Extract the (x, y) coordinate from the center of the cell holding the provided text.  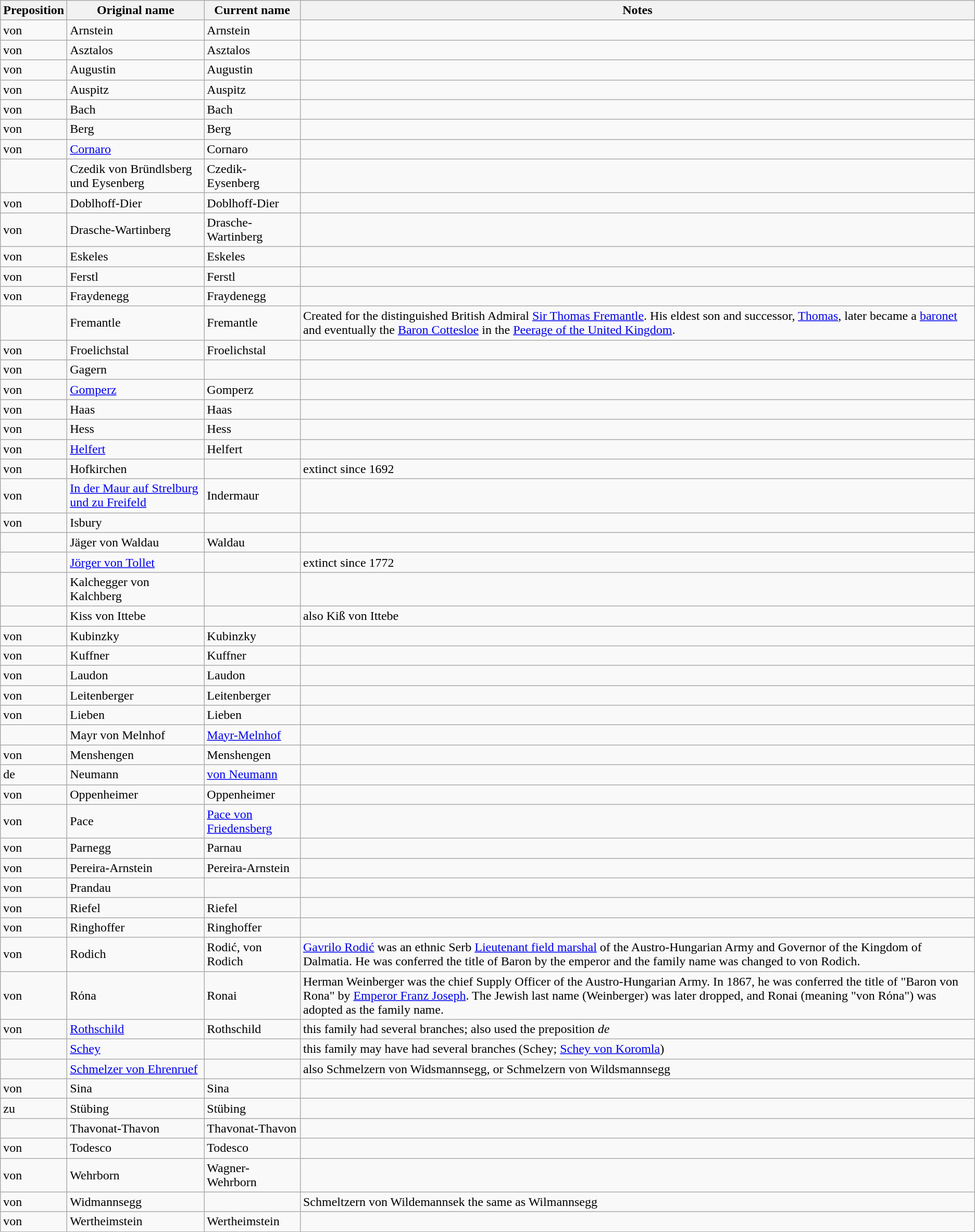
also Kiß von Ittebe (637, 616)
Kiss von Ittebe (135, 616)
Rodich (135, 954)
Parnegg (135, 848)
Schey (135, 1049)
also Schmelzern von Widsmannsegg, or Schmelzern von Wildsmannsegg (637, 1069)
Gagern (135, 370)
Jörger von Tollet (135, 562)
Parnau (252, 848)
Jäger von Waldau (135, 542)
Ronai (252, 995)
Current name (252, 10)
de (34, 775)
extinct since 1772 (637, 562)
Wagner-Wehrborn (252, 1175)
Rodić, von Rodich (252, 954)
Widmannsegg (135, 1202)
In der Maur auf Strelburg und zu Freifeld (135, 496)
extinct since 1692 (637, 469)
Isbury (135, 522)
Czedik von Bründlsberg und Eysenberg (135, 176)
Waldau (252, 542)
Original name (135, 10)
von Neumann (252, 775)
Wehrborn (135, 1175)
Mayr von Melnhof (135, 735)
Hofkirchen (135, 469)
this family may have had several branches (Schey; Schey von Koromla) (637, 1049)
Schmeltzern von Wildemannsek the same as Wilmannsegg (637, 1202)
Pace (135, 821)
Notes (637, 10)
zu (34, 1109)
Prandau (135, 888)
Schmelzer von Ehrenruef (135, 1069)
Indermaur (252, 496)
Mayr-Melnhof (252, 735)
Preposition (34, 10)
Kalchegger von Kalchberg (135, 589)
Czedik-Eysenberg (252, 176)
Rόna (135, 995)
this family had several branches; also used the preposition de (637, 1029)
Neumann (135, 775)
Pace von Friedensberg (252, 821)
